Extract the (X, Y) coordinate from the center of the cell holding the provided text.  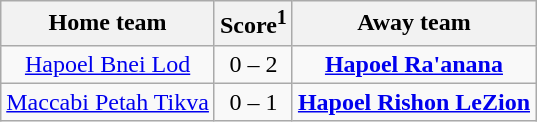
0 – 2 (253, 64)
Away team (414, 24)
Hapoel Rishon LeZion (414, 102)
0 – 1 (253, 102)
Score1 (253, 24)
Maccabi Petah Tikva (108, 102)
Home team (108, 24)
Hapoel Ra'anana (414, 64)
Hapoel Bnei Lod (108, 64)
